Scan for the cell matching the given text and deliver its [X, Y] coordinate at center. 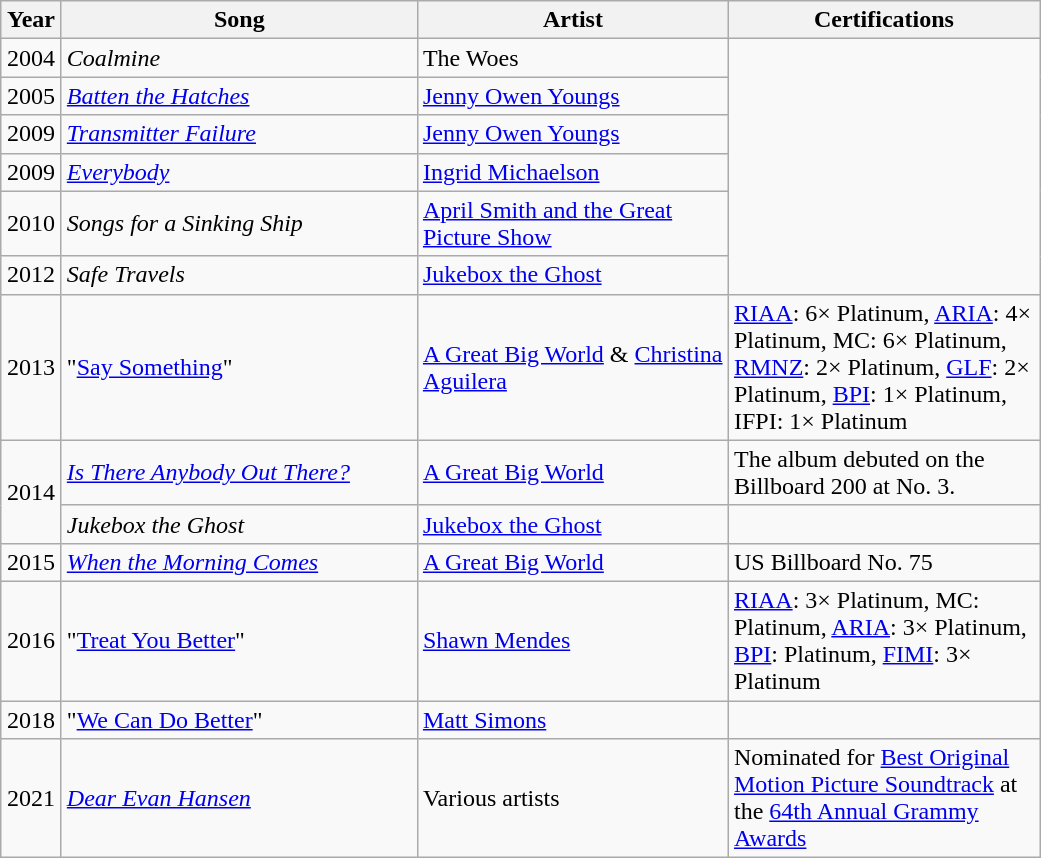
2013 [32, 367]
2012 [32, 275]
Safe Travels [239, 275]
2018 [32, 719]
Dear Evan Hansen [239, 798]
Everybody [239, 172]
Batten the Hatches [239, 96]
2005 [32, 96]
2021 [32, 798]
2004 [32, 58]
Artist [572, 20]
RIAA: 6× Platinum, ARIA: 4× Platinum, MC: 6× Platinum, RMNZ: 2× Platinum, GLF: 2× Platinum, BPI: 1× Platinum, IFPI: 1× Platinum [884, 367]
"We Can Do Better" [239, 719]
"Say Something" [239, 367]
When the Morning Comes [239, 562]
April Smith and the Great Picture Show [572, 224]
Nominated for Best Original Motion Picture Soundtrack at the 64th Annual Grammy Awards [884, 798]
Coalmine [239, 58]
A Great Big World & Christina Aguilera [572, 367]
2014 [32, 492]
"Treat You Better" [239, 640]
Song [239, 20]
Songs for a Sinking Ship [239, 224]
Year [32, 20]
Various artists [572, 798]
The album debuted on the Billboard 200 at No. 3. [884, 472]
Ingrid Michaelson [572, 172]
Matt Simons [572, 719]
US Billboard No. 75 [884, 562]
Is There Anybody Out There? [239, 472]
2015 [32, 562]
Certifications [884, 20]
2016 [32, 640]
Shawn Mendes [572, 640]
The Woes [572, 58]
Transmitter Failure [239, 134]
2010 [32, 224]
RIAA: 3× Platinum, MC: Platinum, ARIA: 3× Platinum, BPI: Platinum, FIMI: 3× Platinum [884, 640]
